Detect which cell encompasses the target text, then output its (x, y) center coordinate. 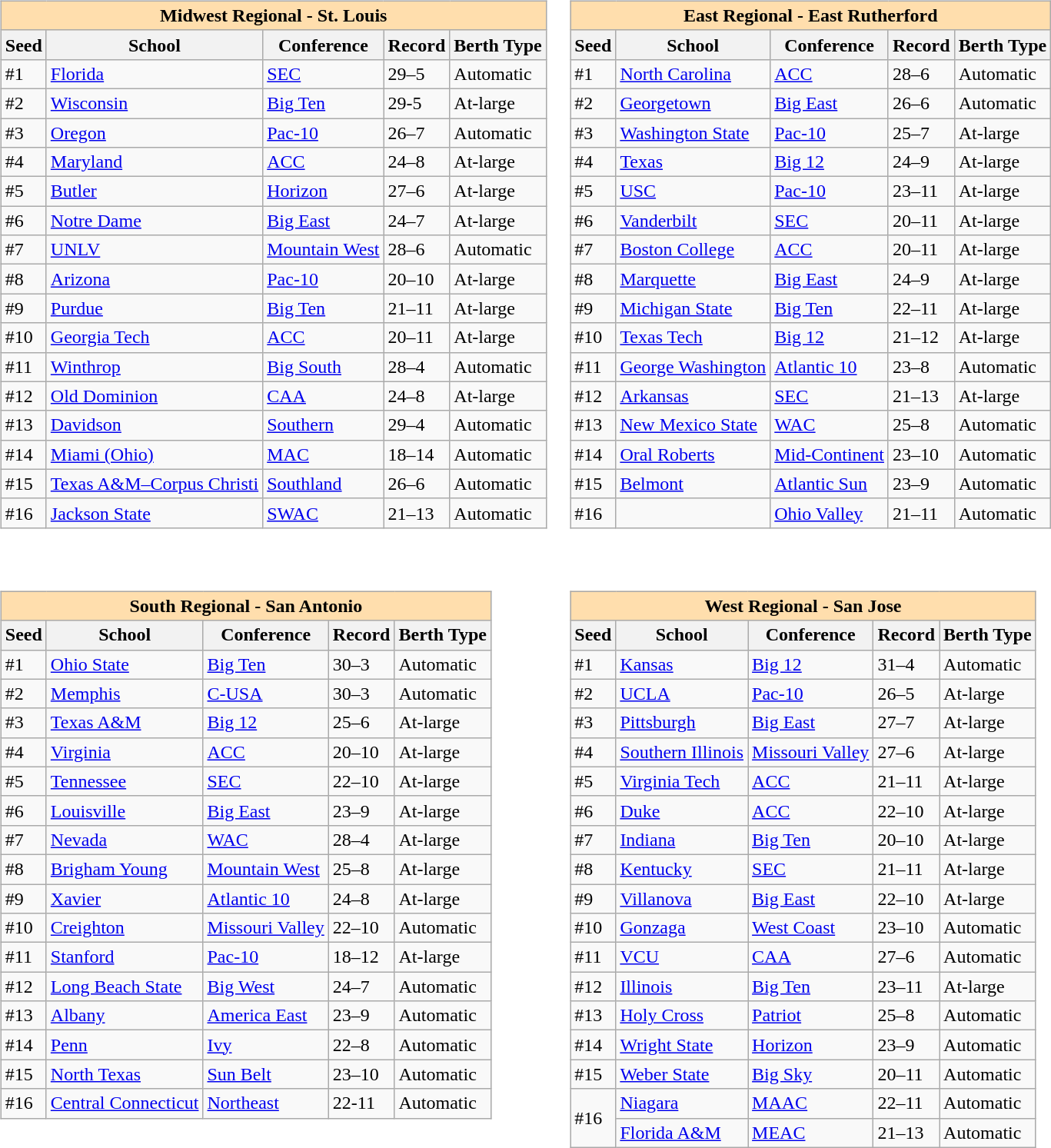
East Regional - East Rutherford (810, 15)
Indiana (682, 840)
Southland (323, 484)
Davidson (154, 425)
Penn (125, 1045)
29–5 (417, 74)
Kentucky (682, 869)
USC (693, 191)
27–7 (906, 723)
Arizona (154, 279)
Southern (323, 425)
Niagara (682, 1103)
Oral Roberts (693, 454)
Duke (682, 810)
Florida A&M (682, 1133)
Illinois (682, 987)
Gonzaga (682, 928)
SWAC (323, 513)
Ivy (266, 1045)
Sun Belt (266, 1074)
Winthrop (154, 367)
Michigan State (693, 308)
UNLV (154, 250)
MEAC (810, 1133)
Xavier (125, 899)
31–4 (906, 664)
Purdue (154, 308)
Arkansas (693, 396)
New Mexico State (693, 425)
Georgetown (693, 103)
18–14 (417, 454)
Marquette (693, 279)
Texas A&M–Corpus Christi (154, 484)
Maryland (154, 162)
Brigham Young (125, 869)
Belmont (693, 484)
Texas (693, 162)
America East (266, 1016)
West Coast (810, 928)
Patriot (810, 1016)
VCU (682, 957)
Butler (154, 191)
Creighton (125, 928)
Central Connecticut (125, 1103)
Miami (Ohio) (154, 454)
Big South (323, 367)
North Carolina (693, 74)
Villanova (682, 899)
Atlantic Sun (830, 484)
Virginia (125, 752)
Georgia Tech (154, 338)
Midwest Regional - St. Louis (274, 15)
MAAC (810, 1103)
25–7 (921, 133)
Mid-Continent (830, 454)
26–5 (906, 694)
North Texas (125, 1074)
Texas A&M (125, 723)
Tennessee (125, 781)
29-5 (417, 103)
Washington State (693, 133)
Stanford (125, 957)
Northeast (266, 1103)
George Washington (693, 367)
Virginia Tech (682, 781)
West Regional - San Jose (803, 606)
Texas Tech (693, 338)
Boston College (693, 250)
Memphis (125, 694)
18–12 (361, 957)
22–8 (361, 1045)
Pittsburgh (682, 723)
Jackson State (154, 513)
22-11 (361, 1103)
Vanderbilt (693, 221)
C-USA (266, 694)
MAC (323, 454)
Albany (125, 1016)
Southern Illinois (682, 752)
Ohio Valley (830, 513)
29–4 (417, 425)
Ohio State (125, 664)
23–8 (921, 367)
Holy Cross (682, 1016)
26–7 (417, 133)
Louisville (125, 810)
Notre Dame (154, 221)
21–12 (921, 338)
Oregon (154, 133)
Nevada (125, 840)
Old Dominion (154, 396)
Kansas (682, 664)
Florida (154, 74)
Big Sky (810, 1074)
South Regional - San Antonio (246, 606)
Weber State (682, 1074)
Wisconsin (154, 103)
Big West (266, 987)
UCLA (682, 694)
25–6 (361, 723)
Long Beach State (125, 987)
Wright State (682, 1045)
